Find where the given text appears and provide that cell's center as (X, Y) coordinate. 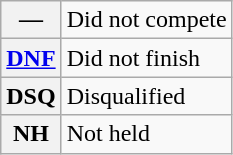
Not held (146, 134)
— (31, 20)
Disqualified (146, 96)
Did not compete (146, 20)
NH (31, 134)
DSQ (31, 96)
DNF (31, 58)
Did not finish (146, 58)
